Return (X, Y) of the center of cell containing provided text 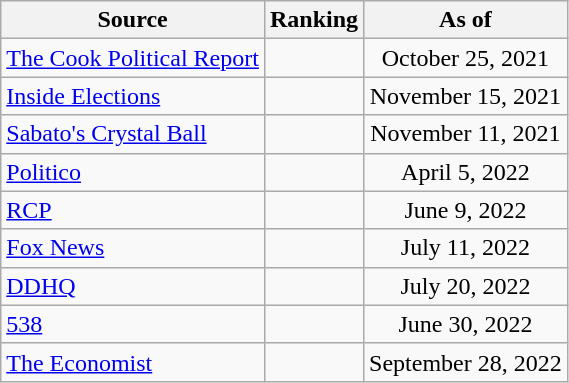
June 30, 2022 (466, 324)
April 5, 2022 (466, 172)
As of (466, 20)
Inside Elections (133, 96)
DDHQ (133, 286)
Ranking (314, 20)
November 11, 2021 (466, 134)
Fox News (133, 248)
June 9, 2022 (466, 210)
Politico (133, 172)
Sabato's Crystal Ball (133, 134)
September 28, 2022 (466, 362)
The Economist (133, 362)
July 11, 2022 (466, 248)
July 20, 2022 (466, 286)
November 15, 2021 (466, 96)
538 (133, 324)
RCP (133, 210)
October 25, 2021 (466, 58)
The Cook Political Report (133, 58)
Source (133, 20)
